Identify which cell holds the provided text, then report its (x, y) central coordinate. 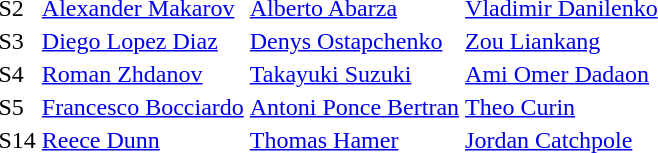
Francesco Bocciardo (142, 107)
Denys Ostapchenko (354, 41)
Roman Zhdanov (142, 74)
Antoni Ponce Bertran (354, 107)
Takayuki Suzuki (354, 74)
Diego Lopez Diaz (142, 41)
